Return (X, Y) of the center of cell containing provided text 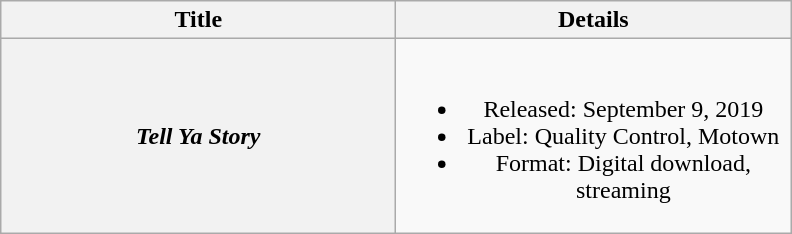
Details (594, 20)
Title (198, 20)
Released: September 9, 2019Label: Quality Control, MotownFormat: Digital download, streaming (594, 136)
Tell Ya Story (198, 136)
